Scan for the cell matching the given text and deliver its [x, y] coordinate at center. 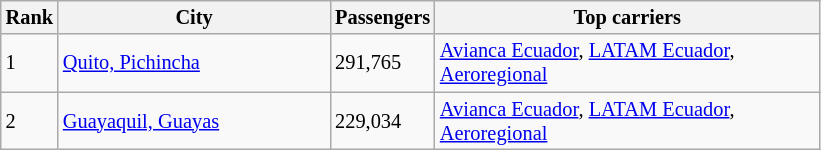
Guayaquil, Guayas [194, 121]
291,765 [382, 63]
1 [30, 63]
2 [30, 121]
Quito, Pichincha [194, 63]
Top carriers [628, 17]
City [194, 17]
Passengers [382, 17]
229,034 [382, 121]
Rank [30, 17]
